Identify which cell holds the provided text, then report its [X, Y] central coordinate. 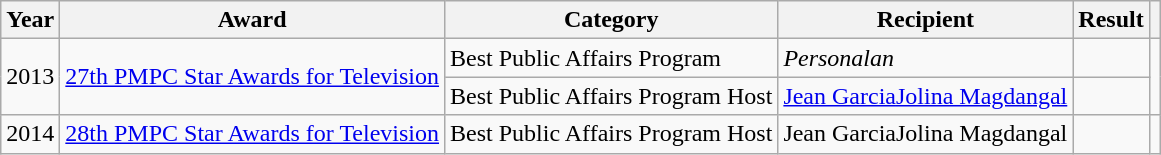
Award [252, 20]
Result [1111, 20]
27th PMPC Star Awards for Television [252, 77]
Best Public Affairs Program [612, 58]
2014 [30, 134]
Personalan [926, 58]
Year [30, 20]
Category [612, 20]
2013 [30, 77]
Recipient [926, 20]
28th PMPC Star Awards for Television [252, 134]
